Extract the [x, y] coordinate from the center of the cell holding the provided text.  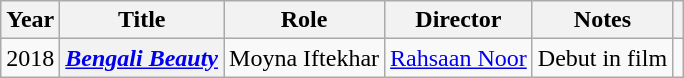
Debut in film [602, 58]
Role [304, 20]
Rahsaan Noor [459, 58]
2018 [30, 58]
Notes [602, 20]
Title [142, 20]
Year [30, 20]
Director [459, 20]
Moyna Iftekhar [304, 58]
Bengali Beauty [142, 58]
